Output the (X, Y) coordinate of the center of the cell containing the given text.  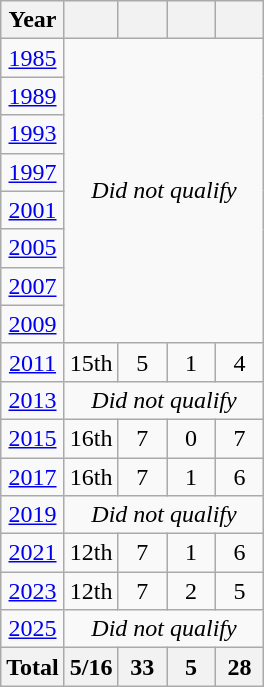
2025 (33, 629)
1989 (33, 96)
Year (33, 20)
0 (192, 438)
4 (240, 362)
1997 (33, 172)
2023 (33, 591)
2015 (33, 438)
1985 (33, 58)
2017 (33, 477)
2009 (33, 324)
2 (192, 591)
1993 (33, 134)
2013 (33, 400)
33 (142, 667)
2021 (33, 553)
2001 (33, 210)
2007 (33, 286)
2011 (33, 362)
2005 (33, 248)
28 (240, 667)
Total (33, 667)
15th (91, 362)
2019 (33, 515)
5/16 (91, 667)
